Extract the [X, Y] coordinate from the center of the cell holding the provided text.  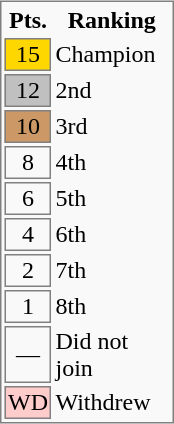
Withdrew [112, 404]
1 [28, 308]
Ranking [112, 21]
12 [28, 92]
Did not join [112, 356]
10 [28, 128]
Champion [112, 56]
4th [112, 164]
5th [112, 200]
— [28, 356]
6th [112, 236]
WD [28, 404]
8th [112, 308]
2 [28, 272]
2nd [112, 92]
4 [28, 236]
15 [28, 56]
7th [112, 272]
Pts. [28, 21]
8 [28, 164]
3rd [112, 128]
6 [28, 200]
